Output the (X, Y) coordinate of the center of the cell containing the given text.  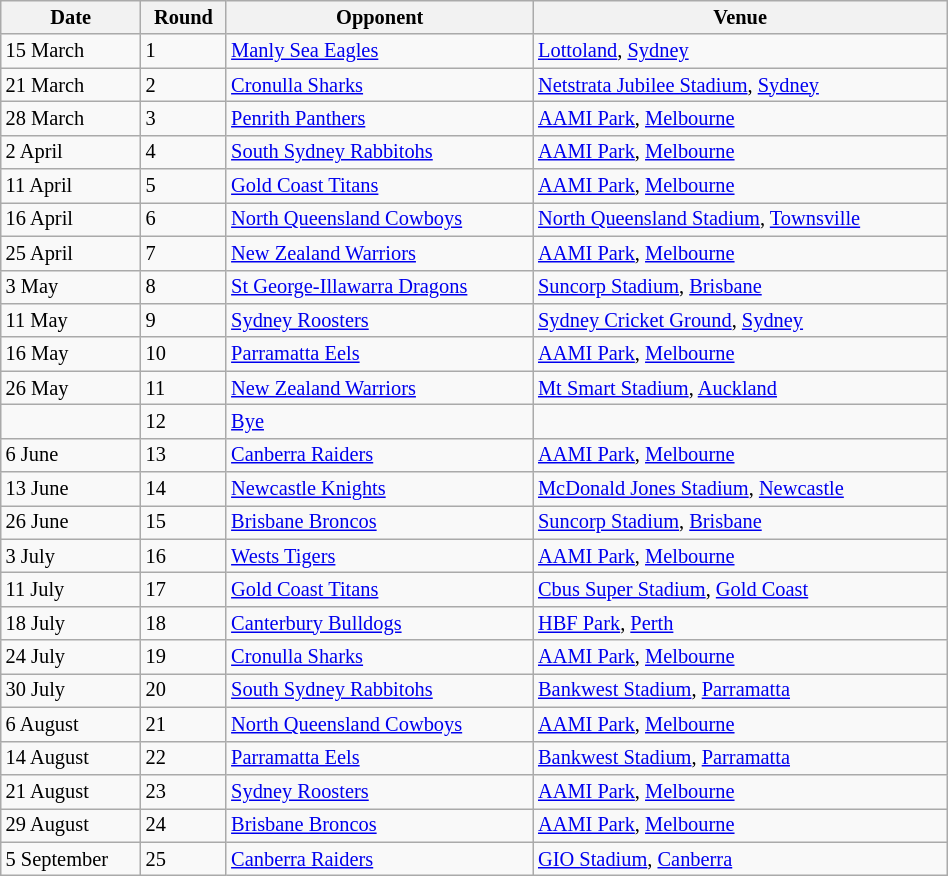
3 July (71, 556)
Newcastle Knights (380, 489)
13 (184, 455)
North Queensland Stadium, Townsville (740, 219)
HBF Park, Perth (740, 623)
14 (184, 489)
3 May (71, 287)
Round (184, 17)
11 May (71, 320)
11 April (71, 186)
6 June (71, 455)
Sydney Cricket Ground, Sydney (740, 320)
Penrith Panthers (380, 118)
30 July (71, 690)
Lottoland, Sydney (740, 51)
13 June (71, 489)
McDonald Jones Stadium, Newcastle (740, 489)
11 (184, 388)
Wests Tigers (380, 556)
12 (184, 421)
14 August (71, 758)
21 (184, 724)
Netstrata Jubilee Stadium, Sydney (740, 85)
29 August (71, 825)
St George-Illawarra Dragons (380, 287)
16 May (71, 354)
11 July (71, 589)
25 (184, 859)
17 (184, 589)
15 (184, 522)
Manly Sea Eagles (380, 51)
25 April (71, 253)
24 July (71, 657)
2 April (71, 152)
6 August (71, 724)
10 (184, 354)
9 (184, 320)
18 July (71, 623)
26 May (71, 388)
19 (184, 657)
Date (71, 17)
1 (184, 51)
7 (184, 253)
4 (184, 152)
26 June (71, 522)
5 (184, 186)
16 April (71, 219)
24 (184, 825)
5 September (71, 859)
15 March (71, 51)
18 (184, 623)
Canterbury Bulldogs (380, 623)
22 (184, 758)
21 August (71, 791)
23 (184, 791)
28 March (71, 118)
3 (184, 118)
6 (184, 219)
Opponent (380, 17)
Mt Smart Stadium, Auckland (740, 388)
Cbus Super Stadium, Gold Coast (740, 589)
16 (184, 556)
Venue (740, 17)
20 (184, 690)
GIO Stadium, Canberra (740, 859)
21 March (71, 85)
Bye (380, 421)
2 (184, 85)
8 (184, 287)
